Scan for the cell matching the given text and deliver its [X, Y] coordinate at center. 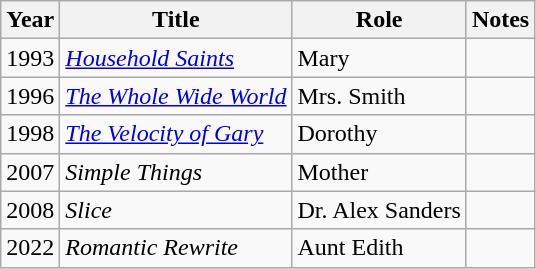
Mother [379, 172]
Mary [379, 58]
Mrs. Smith [379, 96]
Notes [500, 20]
Slice [176, 210]
Role [379, 20]
2007 [30, 172]
Year [30, 20]
Romantic Rewrite [176, 248]
The Whole Wide World [176, 96]
Household Saints [176, 58]
Dorothy [379, 134]
2008 [30, 210]
The Velocity of Gary [176, 134]
1998 [30, 134]
2022 [30, 248]
Aunt Edith [379, 248]
Simple Things [176, 172]
Dr. Alex Sanders [379, 210]
1996 [30, 96]
Title [176, 20]
1993 [30, 58]
